Search for the cell housing the specified text and yield its [x, y] center coordinate. 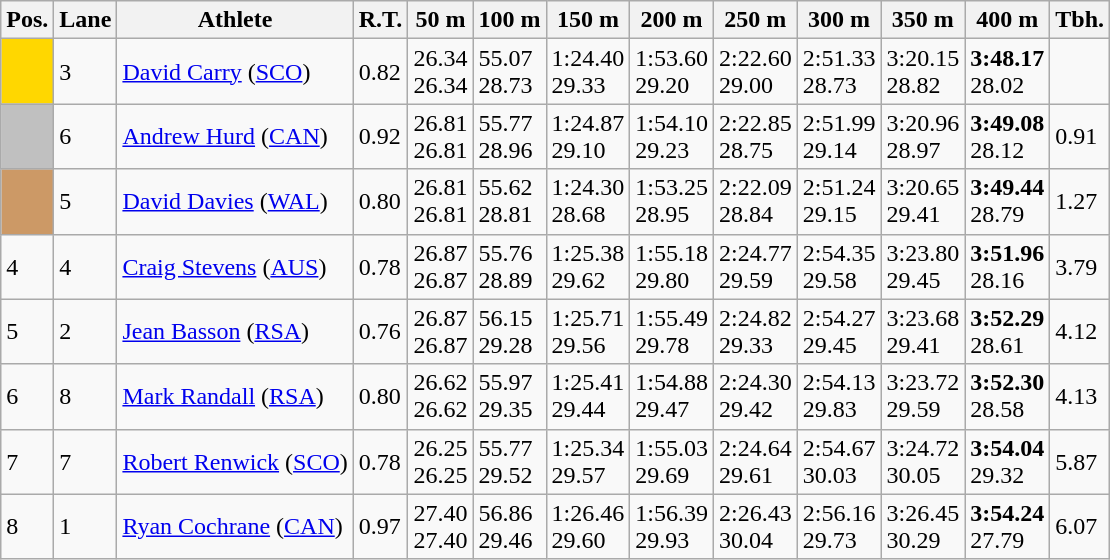
Athlete [235, 20]
3:23.6829.41 [923, 332]
1:53.2528.95 [672, 202]
3:23.8029.45 [923, 266]
3:51.9628.16 [1008, 266]
3:26.4530.29 [923, 526]
3:54.2427.79 [1008, 526]
2:54.2729.45 [839, 332]
1:24.4029.33 [588, 72]
56.8629.46 [510, 526]
3:20.1528.82 [923, 72]
100 m [510, 20]
400 m [1008, 20]
56.1529.28 [510, 332]
55.7729.52 [510, 462]
6.07 [1080, 526]
Andrew Hurd (CAN) [235, 136]
Robert Renwick (SCO) [235, 462]
3:24.7230.05 [923, 462]
55.7728.96 [510, 136]
1:55.4929.78 [672, 332]
26.2526.25 [440, 462]
R.T. [380, 20]
1:55.0329.69 [672, 462]
2 [86, 332]
0.82 [380, 72]
3.79 [1080, 266]
1:53.6029.20 [672, 72]
2:54.3529.58 [839, 266]
2:22.0928.84 [755, 202]
200 m [672, 20]
2:22.8528.75 [755, 136]
150 m [588, 20]
3:52.2928.61 [1008, 332]
55.0728.73 [510, 72]
2:24.3029.42 [755, 396]
Lane [86, 20]
350 m [923, 20]
0.92 [380, 136]
1:25.4129.44 [588, 396]
27.4027.40 [440, 526]
2:54.1329.83 [839, 396]
0.97 [380, 526]
3:23.7229.59 [923, 396]
Ryan Cochrane (CAN) [235, 526]
1:24.3028.68 [588, 202]
3:20.9628.97 [923, 136]
1 [86, 526]
3:54.0429.32 [1008, 462]
1:56.3929.93 [672, 526]
2:51.2429.15 [839, 202]
2:24.8229.33 [755, 332]
3:20.6529.41 [923, 202]
2:22.6029.00 [755, 72]
2:26.4330.04 [755, 526]
3 [86, 72]
1.27 [1080, 202]
3:52.3028.58 [1008, 396]
250 m [755, 20]
3:48.1728.02 [1008, 72]
50 m [440, 20]
David Carry (SCO) [235, 72]
Craig Stevens (AUS) [235, 266]
4.12 [1080, 332]
2:24.7729.59 [755, 266]
26.6226.62 [440, 396]
0.76 [380, 332]
Mark Randall (RSA) [235, 396]
2:51.9929.14 [839, 136]
2:24.6429.61 [755, 462]
Pos. [28, 20]
3:49.0828.12 [1008, 136]
1:54.8829.47 [672, 396]
300 m [839, 20]
2:51.3328.73 [839, 72]
1:24.8729.10 [588, 136]
4.13 [1080, 396]
55.6228.81 [510, 202]
55.9729.35 [510, 396]
1:55.1829.80 [672, 266]
1:26.4629.60 [588, 526]
Jean Basson (RSA) [235, 332]
26.3426.34 [440, 72]
1:25.3829.62 [588, 266]
1:25.3429.57 [588, 462]
1:54.1029.23 [672, 136]
Tbh. [1080, 20]
5.87 [1080, 462]
2:56.1629.73 [839, 526]
0.91 [1080, 136]
2:54.6730.03 [839, 462]
1:25.7129.56 [588, 332]
3:49.4428.79 [1008, 202]
David Davies (WAL) [235, 202]
55.7628.89 [510, 266]
